Scan for the cell matching the given text and deliver its (X, Y) coordinate at center. 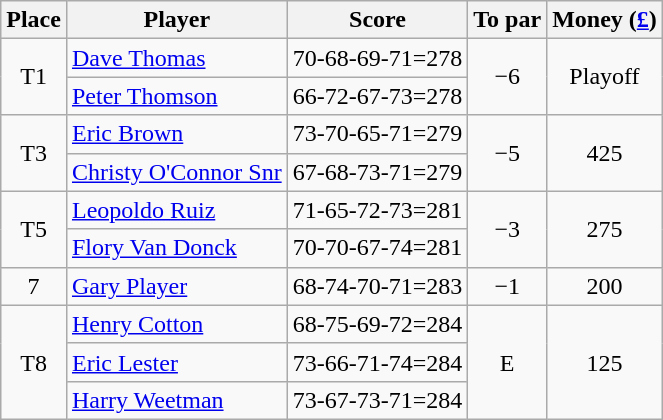
E (508, 362)
T1 (34, 77)
Eric Brown (176, 134)
Place (34, 20)
125 (605, 362)
425 (605, 153)
73-67-73-71=284 (378, 400)
T3 (34, 153)
71-65-72-73=281 (378, 210)
70-70-67-74=281 (378, 248)
T8 (34, 362)
7 (34, 286)
200 (605, 286)
T5 (34, 229)
70-68-69-71=278 (378, 58)
Dave Thomas (176, 58)
Score (378, 20)
Playoff (605, 77)
To par (508, 20)
−1 (508, 286)
Harry Weetman (176, 400)
Money (£) (605, 20)
67-68-73-71=279 (378, 172)
73-66-71-74=284 (378, 362)
Gary Player (176, 286)
Leopoldo Ruiz (176, 210)
−6 (508, 77)
Henry Cotton (176, 324)
66-72-67-73=278 (378, 96)
68-74-70-71=283 (378, 286)
Eric Lester (176, 362)
68-75-69-72=284 (378, 324)
Player (176, 20)
Flory Van Donck (176, 248)
−3 (508, 229)
73-70-65-71=279 (378, 134)
Christy O'Connor Snr (176, 172)
−5 (508, 153)
275 (605, 229)
Peter Thomson (176, 96)
